For the text-containing cell, return its midpoint in (X, Y) coordinate format. 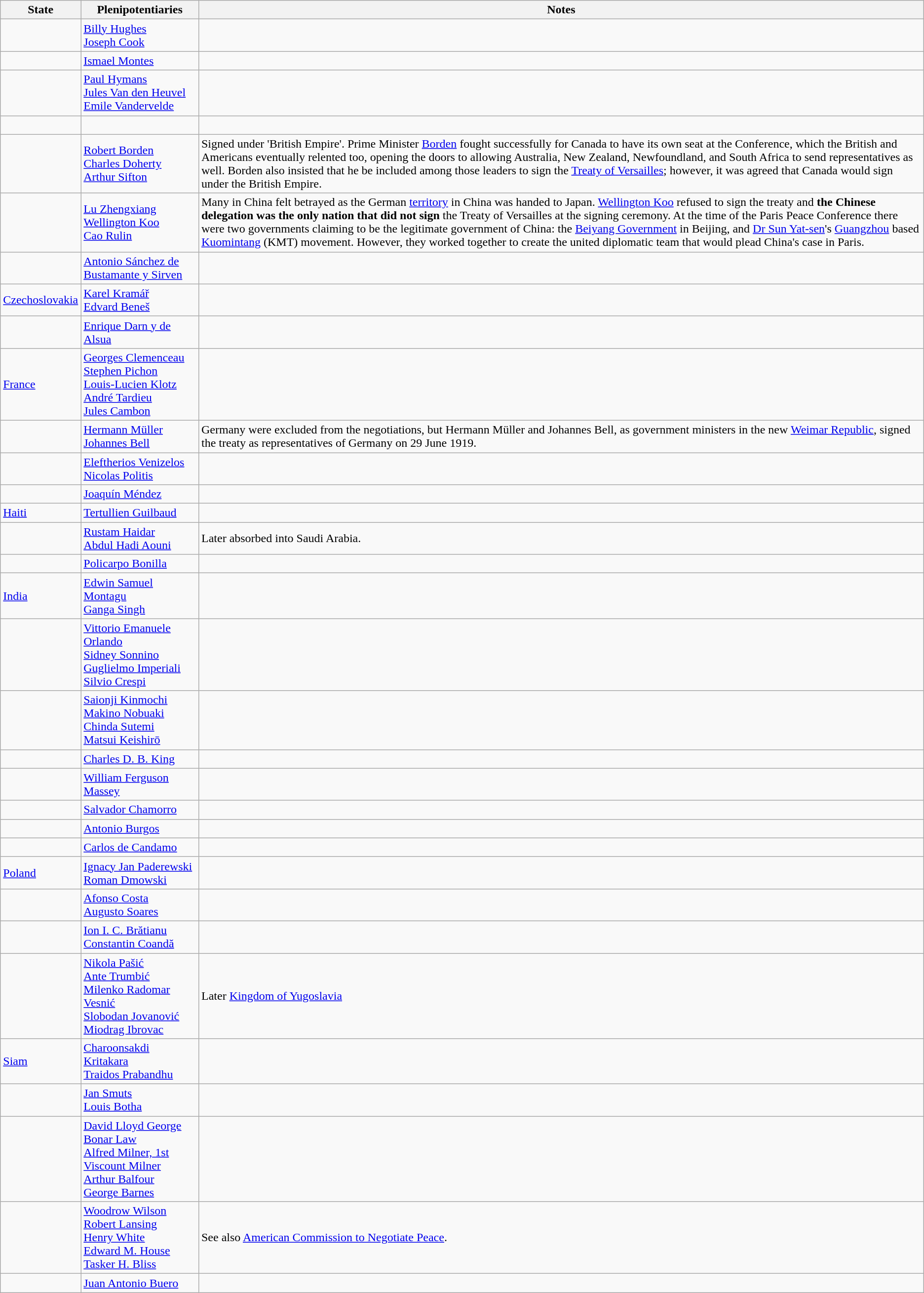
Enrique Darn y de Alsua (140, 332)
Siam (40, 1061)
Tertullien Guilbaud (140, 513)
William Ferguson Massey (140, 784)
France (40, 384)
Later Kingdom of Yugoslavia (561, 995)
Karel KramářEdvard Beneš (140, 300)
Charles D. B. King (140, 759)
Robert BordenCharles DohertyArthur Sifton (140, 164)
Plenipotentiaries (140, 10)
Jan SmutsLouis Botha (140, 1100)
Salvador Chamorro (140, 810)
Saionji KinmochiMakino NobuakiChinda SutemiMatsui Keishirō (140, 720)
Afonso CostaAugusto Soares (140, 904)
Eleftherios VenizelosNicolas Politis (140, 468)
State (40, 10)
Lu ZhengxiangWellington KooCao Rulin (140, 222)
Rustam HaidarAbdul Hadi Aouni (140, 538)
Haiti (40, 513)
Ignacy Jan PaderewskiRoman Dmowski (140, 873)
Antonio Sánchez de Bustamante y Sirven (140, 268)
Billy HughesJoseph Cook (140, 36)
Nikola PašićAnte TrumbićMilenko Radomar VesnićSlobodan JovanovićMiodrag Ibrovac (140, 995)
Czechoslovakia (40, 300)
Hermann MüllerJohannes Bell (140, 436)
Charoonsakdi KritakaraTraidos Prabandhu (140, 1061)
Paul HymansJules Van den HeuvelEmile Vandervelde (140, 93)
Ion I. C. BrătianuConstantin Coandă (140, 937)
India (40, 596)
Later absorbed into Saudi Arabia. (561, 538)
Policarpo Bonilla (140, 564)
Edwin Samuel MontaguGanga Singh (140, 596)
Juan Antonio Buero (140, 1283)
David Lloyd GeorgeBonar LawAlfred Milner, 1st Viscount MilnerArthur BalfourGeorge Barnes (140, 1159)
Antonio Burgos (140, 828)
See also American Commission to Negotiate Peace. (561, 1238)
Poland (40, 873)
Notes (561, 10)
Vittorio Emanuele OrlandoSidney SonninoGuglielmo ImperialiSilvio Crespi (140, 655)
Joaquín Méndez (140, 494)
Woodrow WilsonRobert LansingHenry WhiteEdward M. HouseTasker H. Bliss (140, 1238)
Carlos de Candamo (140, 847)
Ismael Montes (140, 61)
Georges ClemenceauStephen PichonLouis-Lucien KlotzAndré TardieuJules Cambon (140, 384)
